Capture the cell that displays the provided text and extract its [X, Y] central coordinate. 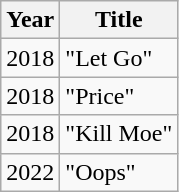
"Let Go" [119, 58]
"Kill Moe" [119, 134]
Title [119, 20]
"Oops" [119, 172]
2022 [30, 172]
"Price" [119, 96]
Year [30, 20]
